Identify which cell holds the provided text, then report its [x, y] central coordinate. 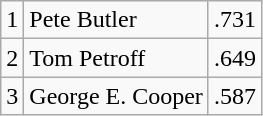
Tom Petroff [116, 58]
.731 [234, 20]
2 [12, 58]
Pete Butler [116, 20]
.649 [234, 58]
1 [12, 20]
3 [12, 96]
.587 [234, 96]
George E. Cooper [116, 96]
